Capture the cell that displays the provided text and extract its [x, y] central coordinate. 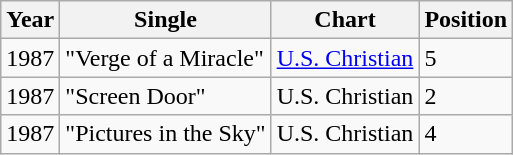
"Pictures in the Sky" [166, 134]
2 [466, 96]
5 [466, 58]
"Verge of a Miracle" [166, 58]
Year [30, 20]
Position [466, 20]
Chart [345, 20]
"Screen Door" [166, 96]
4 [466, 134]
Single [166, 20]
